Determine the (X, Y) coordinate at the center of the cell enclosing the given text.  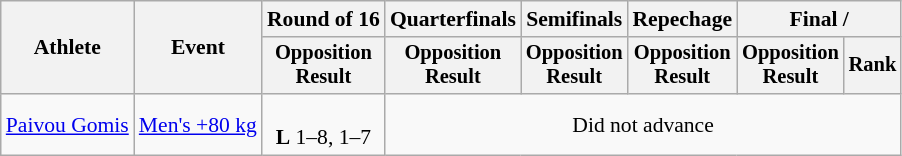
Did not advance (643, 124)
Men's +80 kg (198, 124)
Semifinals (574, 19)
Repechage (682, 19)
L 1–8, 1–7 (324, 124)
Quarterfinals (453, 19)
Athlete (68, 48)
Final / (819, 19)
Event (198, 48)
Paivou Gomis (68, 124)
Rank (873, 66)
Round of 16 (324, 19)
